Output the [X, Y] coordinate of the center of the cell containing the given text.  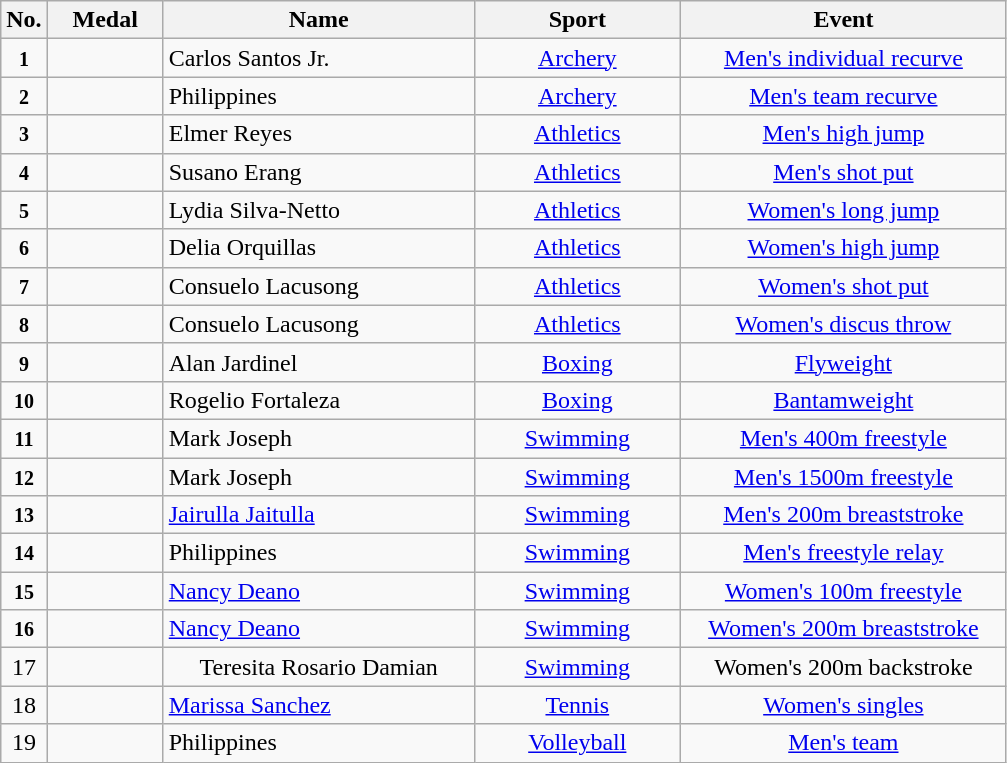
Flyweight [843, 362]
Carlos Santos Jr. [318, 58]
Women's high jump [843, 248]
18 [24, 705]
2 [24, 96]
12 [24, 477]
14 [24, 553]
15 [24, 591]
4 [24, 172]
Men's shot put [843, 172]
Medal [105, 20]
Lydia Silva-Netto [318, 210]
Women's long jump [843, 210]
8 [24, 324]
19 [24, 743]
Men's team recurve [843, 96]
Women's 200m backstroke [843, 667]
Sport [577, 20]
Bantamweight [843, 400]
Alan Jardinel [318, 362]
Name [318, 20]
Women's shot put [843, 286]
Marissa Sanchez [318, 705]
Men's freestyle relay [843, 553]
11 [24, 438]
Event [843, 20]
Men's high jump [843, 134]
Teresita Rosario Damian [318, 667]
No. [24, 20]
Susano Erang [318, 172]
Elmer Reyes [318, 134]
17 [24, 667]
Rogelio Fortaleza [318, 400]
3 [24, 134]
5 [24, 210]
Women's 100m freestyle [843, 591]
Jairulla Jaitulla [318, 515]
Women's discus throw [843, 324]
1 [24, 58]
7 [24, 286]
13 [24, 515]
Men's 400m freestyle [843, 438]
Men's team [843, 743]
Delia Orquillas [318, 248]
Tennis [577, 705]
Volleyball [577, 743]
Men's 200m breaststroke [843, 515]
9 [24, 362]
Men's 1500m freestyle [843, 477]
Women's singles [843, 705]
Men's individual recurve [843, 58]
16 [24, 629]
Women's 200m breaststroke [843, 629]
6 [24, 248]
10 [24, 400]
